Output the (X, Y) coordinate of the center of the cell containing the given text.  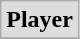
Player (40, 20)
